Find where the given text appears and provide that cell's center as [x, y] coordinate. 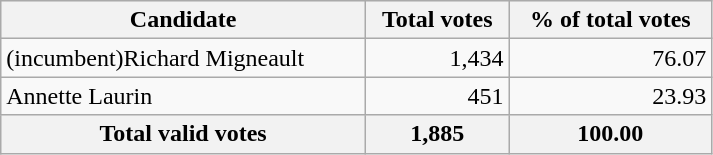
100.00 [610, 134]
Total valid votes [184, 134]
451 [438, 96]
1,885 [438, 134]
% of total votes [610, 20]
1,434 [438, 58]
Total votes [438, 20]
(incumbent)Richard Migneault [184, 58]
23.93 [610, 96]
76.07 [610, 58]
Candidate [184, 20]
Annette Laurin [184, 96]
